Determine the (x, y) coordinate at the center of the cell enclosing the given text.  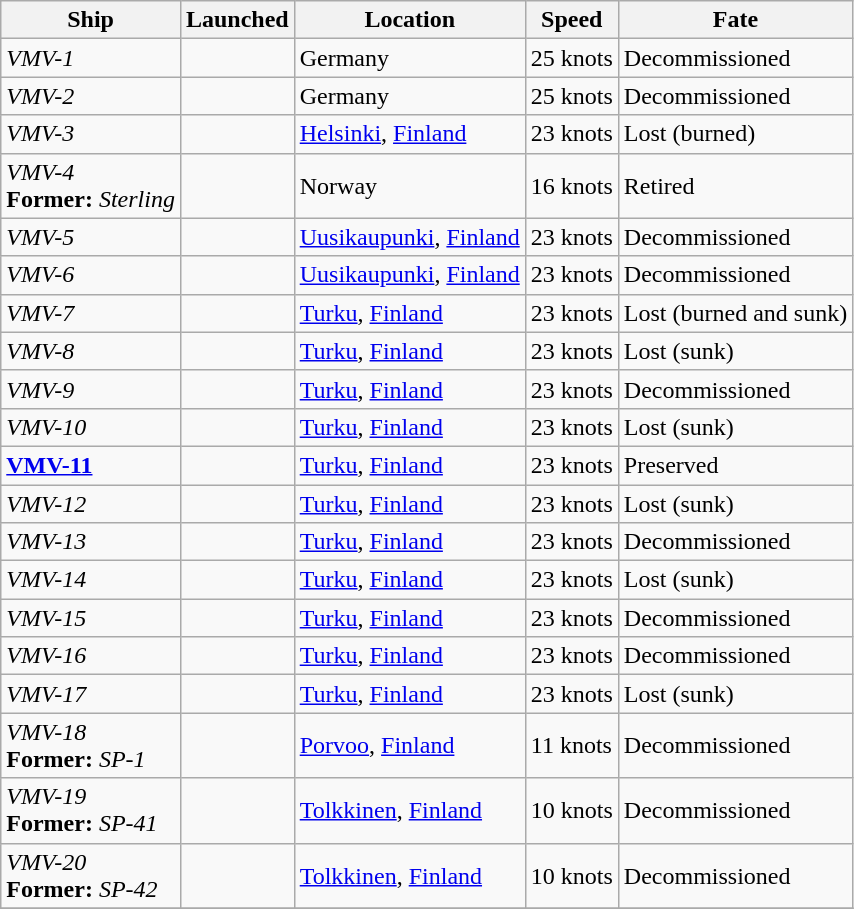
VMV-18Former: SP-1 (91, 746)
Preserved (735, 465)
VMV-3 (91, 134)
VMV-1 (91, 58)
VMV-10 (91, 427)
VMV-12 (91, 503)
VMV-9 (91, 389)
11 knots (572, 746)
Porvoo, Finland (410, 746)
Ship (91, 20)
Fate (735, 20)
VMV-20Former: SP-42 (91, 876)
VMV-13 (91, 542)
16 knots (572, 186)
Location (410, 20)
Retired (735, 186)
VMV-15 (91, 618)
Launched (237, 20)
VMV-7 (91, 313)
VMV-5 (91, 237)
VMV-8 (91, 351)
Speed (572, 20)
VMV-6 (91, 275)
Lost (burned and sunk) (735, 313)
VMV-11 (91, 465)
Helsinki, Finland (410, 134)
Lost (burned) (735, 134)
VMV-16 (91, 656)
VMV-4Former: Sterling (91, 186)
VMV-14 (91, 580)
VMV-19Former: SP-41 (91, 810)
VMV-2 (91, 96)
Norway (410, 186)
VMV-17 (91, 694)
